Search for the cell housing the specified text and yield its (X, Y) center coordinate. 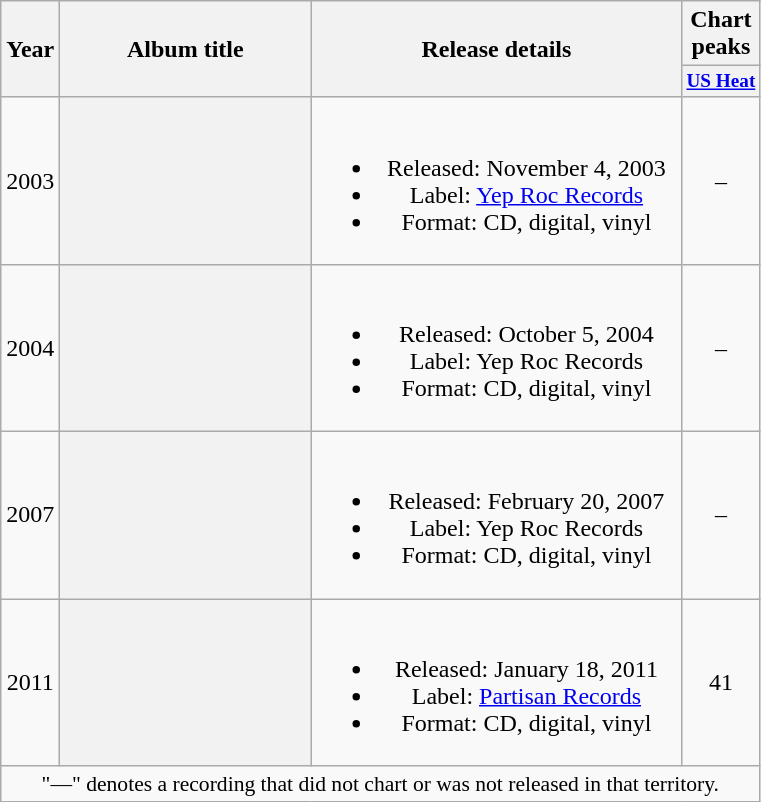
2007 (30, 516)
Released: February 20, 2007Label: Yep Roc RecordsFormat: CD, digital, vinyl (496, 516)
Released: October 5, 2004Label: Yep Roc RecordsFormat: CD, digital, vinyl (496, 348)
Released: January 18, 2011Label: Partisan RecordsFormat: CD, digital, vinyl (496, 682)
"—" denotes a recording that did not chart or was not released in that territory. (380, 784)
2004 (30, 348)
Released: November 4, 2003Label: Yep Roc RecordsFormat: CD, digital, vinyl (496, 180)
Release details (496, 50)
US Heat (721, 82)
2011 (30, 682)
41 (721, 682)
2003 (30, 180)
Album title (186, 50)
Year (30, 50)
Chartpeaks (721, 34)
